Extract the (x, y) coordinate from the center of the cell holding the provided text.  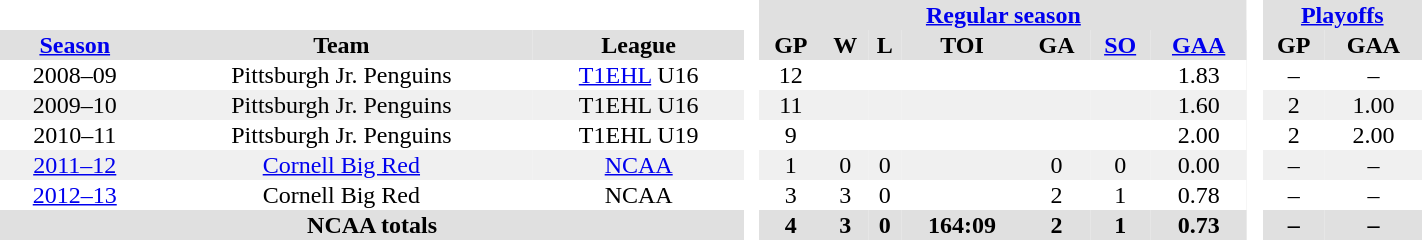
0.73 (1198, 225)
4 (791, 225)
1.83 (1198, 75)
2012–13 (75, 195)
9 (791, 135)
0.78 (1198, 195)
SO (1120, 45)
1.00 (1374, 105)
2008–09 (75, 75)
W (845, 45)
League (638, 45)
Regular season (1004, 15)
GA (1056, 45)
2010–11 (75, 135)
1.60 (1198, 105)
164:09 (962, 225)
12 (791, 75)
2009–10 (75, 105)
Playoffs (1342, 15)
Season (75, 45)
0.00 (1198, 165)
L (884, 45)
NCAA totals (372, 225)
Team (342, 45)
2011–12 (75, 165)
T1EHL U19 (638, 135)
TOI (962, 45)
11 (791, 105)
